For the text-containing cell, return its midpoint in (X, Y) coordinate format. 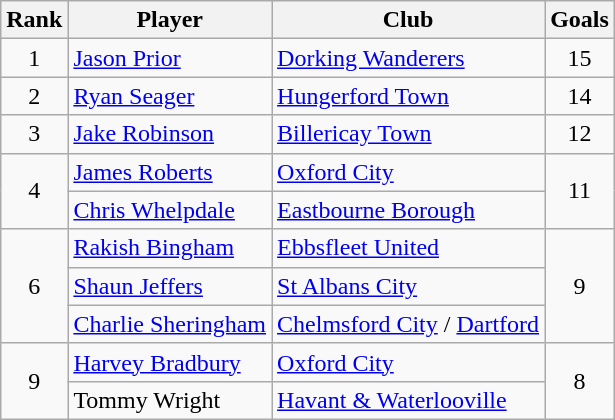
6 (34, 286)
Dorking Wanderers (408, 58)
Ryan Seager (170, 96)
14 (580, 96)
Club (408, 20)
Chelmsford City / Dartford (408, 324)
Harvey Bradbury (170, 362)
Jason Prior (170, 58)
Chris Whelpdale (170, 210)
Hungerford Town (408, 96)
11 (580, 191)
James Roberts (170, 172)
Tommy Wright (170, 400)
Billericay Town (408, 134)
Jake Robinson (170, 134)
Shaun Jeffers (170, 286)
3 (34, 134)
15 (580, 58)
Rank (34, 20)
1 (34, 58)
2 (34, 96)
Havant & Waterlooville (408, 400)
St Albans City (408, 286)
Player (170, 20)
Rakish Bingham (170, 248)
4 (34, 191)
Charlie Sheringham (170, 324)
Eastbourne Borough (408, 210)
Ebbsfleet United (408, 248)
Goals (580, 20)
12 (580, 134)
8 (580, 381)
